From the cell containing the given text, extract its center point as [x, y] coordinate. 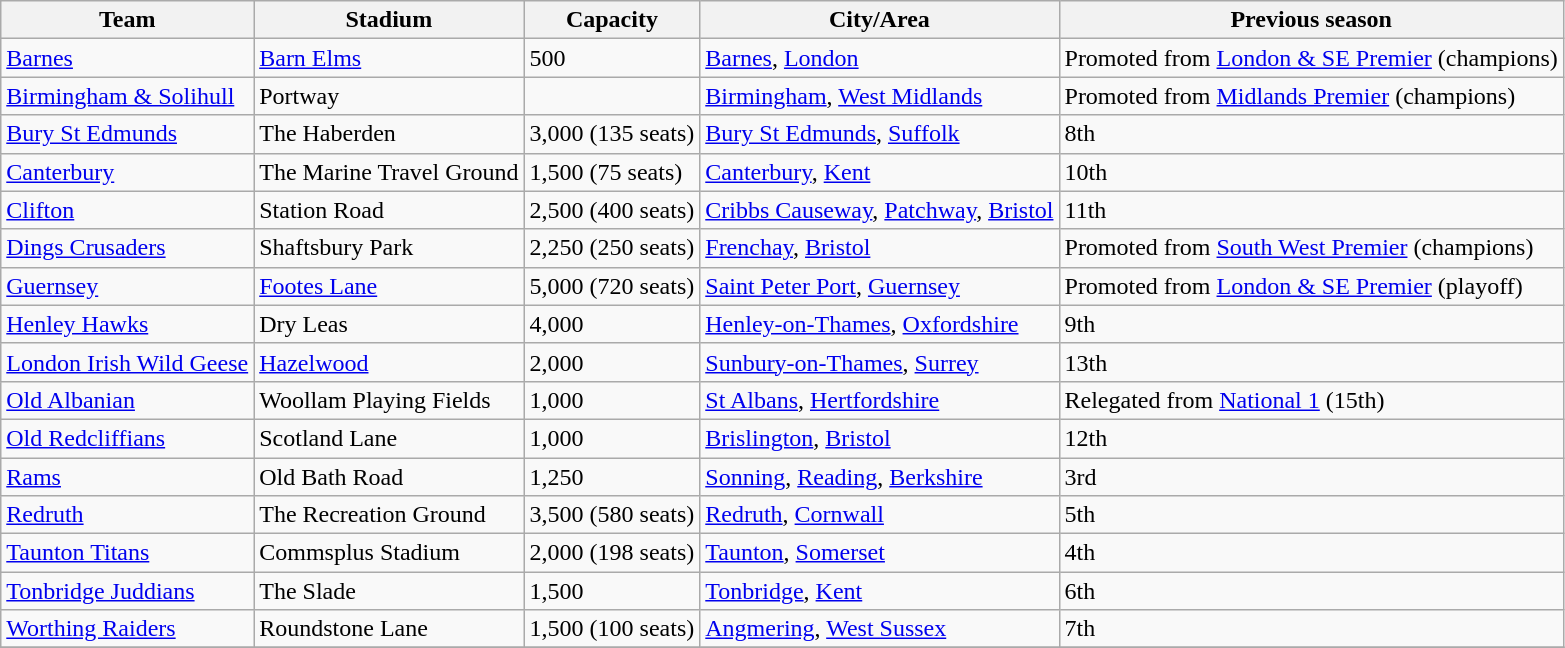
Bury St Edmunds, Suffolk [880, 134]
Tonbridge, Kent [880, 591]
Previous season [1311, 20]
Tonbridge Juddians [128, 591]
Promoted from London & SE Premier (playoff) [1311, 286]
Woollam Playing Fields [389, 400]
1,500 (75 seats) [612, 172]
Relegated from National 1 (15th) [1311, 400]
Worthing Raiders [128, 629]
Dings Crusaders [128, 248]
Bury St Edmunds [128, 134]
2,000 [612, 362]
Team [128, 20]
13th [1311, 362]
The Haberden [389, 134]
5,000 (720 seats) [612, 286]
Clifton [128, 210]
Promoted from Midlands Premier (champions) [1311, 96]
St Albans, Hertfordshire [880, 400]
2,500 (400 seats) [612, 210]
4,000 [612, 324]
7th [1311, 629]
Taunton Titans [128, 553]
Old Albanian [128, 400]
Angmering, West Sussex [880, 629]
Redruth [128, 515]
Taunton, Somerset [880, 553]
Barn Elms [389, 58]
The Slade [389, 591]
Barnes, London [880, 58]
3rd [1311, 477]
Canterbury [128, 172]
Henley-on-Thames, Oxfordshire [880, 324]
Saint Peter Port, Guernsey [880, 286]
2,000 (198 seats) [612, 553]
Rams [128, 477]
Sunbury-on-Thames, Surrey [880, 362]
500 [612, 58]
Scotland Lane [389, 438]
London Irish Wild Geese [128, 362]
Commsplus Stadium [389, 553]
1,250 [612, 477]
Barnes [128, 58]
Frenchay, Bristol [880, 248]
1,500 (100 seats) [612, 629]
Henley Hawks [128, 324]
Promoted from South West Premier (champions) [1311, 248]
4th [1311, 553]
Cribbs Causeway, Patchway, Bristol [880, 210]
Station Road [389, 210]
Dry Leas [389, 324]
5th [1311, 515]
Old Redcliffians [128, 438]
12th [1311, 438]
Shaftsbury Park [389, 248]
10th [1311, 172]
3,500 (580 seats) [612, 515]
Footes Lane [389, 286]
Redruth, Cornwall [880, 515]
Portway [389, 96]
Birmingham & Solihull [128, 96]
Brislington, Bristol [880, 438]
The Recreation Ground [389, 515]
8th [1311, 134]
Guernsey [128, 286]
Hazelwood [389, 362]
Stadium [389, 20]
Promoted from London & SE Premier (champions) [1311, 58]
1,500 [612, 591]
City/Area [880, 20]
11th [1311, 210]
2,250 (250 seats) [612, 248]
Capacity [612, 20]
Roundstone Lane [389, 629]
Birmingham, West Midlands [880, 96]
Canterbury, Kent [880, 172]
3,000 (135 seats) [612, 134]
Old Bath Road [389, 477]
6th [1311, 591]
9th [1311, 324]
Sonning, Reading, Berkshire [880, 477]
The Marine Travel Ground [389, 172]
